Output the (X, Y) coordinate of the center of the cell containing the given text.  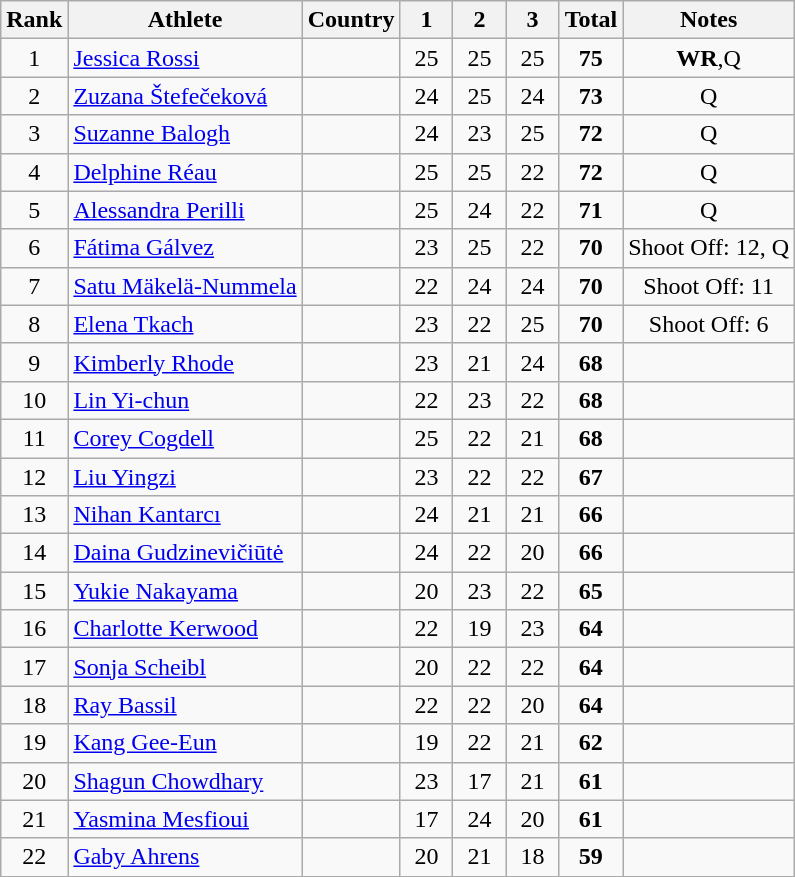
9 (34, 362)
Shoot Off: 11 (709, 286)
59 (591, 857)
Rank (34, 20)
Nihan Kantarcı (185, 515)
10 (34, 400)
15 (34, 591)
Satu Mäkelä-Nummela (185, 286)
Alessandra Perilli (185, 210)
Kimberly Rhode (185, 362)
Athlete (185, 20)
Total (591, 20)
Gaby Ahrens (185, 857)
Shagun Chowdhary (185, 781)
65 (591, 591)
14 (34, 553)
13 (34, 515)
Elena Tkach (185, 324)
Yasmina Mesfioui (185, 819)
Suzanne Balogh (185, 134)
5 (34, 210)
73 (591, 96)
6 (34, 248)
Daina Gudzinevičiūtė (185, 553)
Shoot Off: 12, Q (709, 248)
Jessica Rossi (185, 58)
Sonja Scheibl (185, 667)
Fátima Gálvez (185, 248)
Yukie Nakayama (185, 591)
Kang Gee-Eun (185, 743)
Corey Cogdell (185, 438)
Shoot Off: 6 (709, 324)
Country (351, 20)
Delphine Réau (185, 172)
Zuzana Štefečeková (185, 96)
12 (34, 477)
8 (34, 324)
4 (34, 172)
WR,Q (709, 58)
7 (34, 286)
62 (591, 743)
11 (34, 438)
Charlotte Kerwood (185, 629)
67 (591, 477)
Liu Yingzi (185, 477)
Ray Bassil (185, 705)
71 (591, 210)
75 (591, 58)
Lin Yi-chun (185, 400)
Notes (709, 20)
16 (34, 629)
